From the cell containing the given text, extract its center point as [x, y] coordinate. 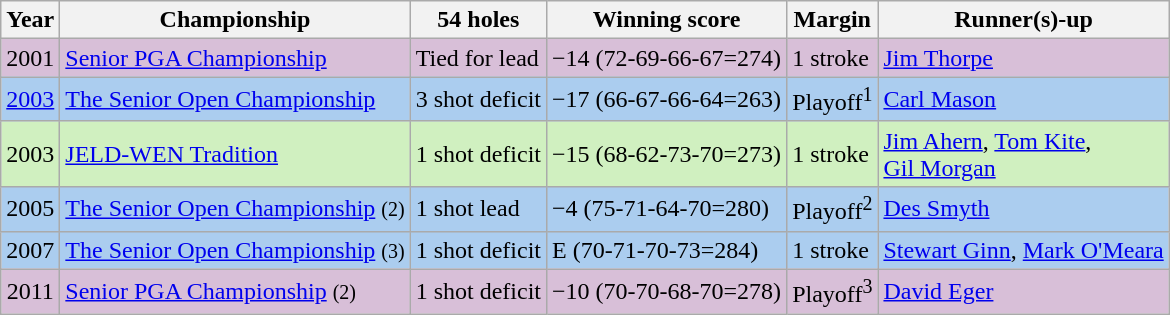
1 shot lead [478, 208]
Year [30, 20]
The Senior Open Championship (2) [235, 208]
3 shot deficit [478, 100]
−10 (70-70-68-70=278) [667, 292]
54 holes [478, 20]
Jim Thorpe [1024, 58]
Carl Mason [1024, 100]
Jim Ahern, Tom Kite, Gil Morgan [1024, 154]
2005 [30, 208]
Tied for lead [478, 58]
−15 (68-62-73-70=273) [667, 154]
Senior PGA Championship (2) [235, 292]
2001 [30, 58]
Runner(s)-up [1024, 20]
The Senior Open Championship (3) [235, 250]
Championship [235, 20]
Des Smyth [1024, 208]
2011 [30, 292]
2007 [30, 250]
Senior PGA Championship [235, 58]
David Eger [1024, 292]
−14 (72-69-66-67=274) [667, 58]
The Senior Open Championship [235, 100]
Stewart Ginn, Mark O'Meara [1024, 250]
E (70-71-70-73=284) [667, 250]
Playoff3 [832, 292]
Winning score [667, 20]
Playoff1 [832, 100]
−17 (66-67-66-64=263) [667, 100]
−4 (75-71-64-70=280) [667, 208]
JELD-WEN Tradition [235, 154]
Playoff2 [832, 208]
Margin [832, 20]
